From the cell containing the given text, extract its center point as (X, Y) coordinate. 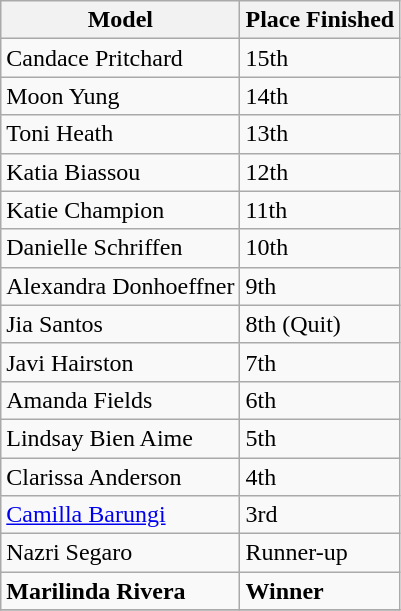
Alexandra Donhoeffner (120, 286)
11th (320, 210)
6th (320, 400)
8th (Quit) (320, 324)
Jia Santos (120, 324)
Katia Biassou (120, 172)
12th (320, 172)
Runner-up (320, 553)
Amanda Fields (120, 400)
Model (120, 20)
Camilla Barungi (120, 515)
Moon Yung (120, 96)
7th (320, 362)
4th (320, 477)
Lindsay Bien Aime (120, 438)
15th (320, 58)
9th (320, 286)
5th (320, 438)
Marilinda Rivera (120, 591)
Candace Pritchard (120, 58)
Winner (320, 591)
Clarissa Anderson (120, 477)
Toni Heath (120, 134)
Javi Hairston (120, 362)
13th (320, 134)
Nazri Segaro (120, 553)
3rd (320, 515)
10th (320, 248)
Place Finished (320, 20)
Katie Champion (120, 210)
14th (320, 96)
Danielle Schriffen (120, 248)
